Scan for the cell matching the given text and deliver its (X, Y) coordinate at center. 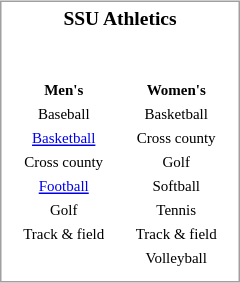
SSU Athletics (120, 18)
Men's Baseball Basketball Cross county Football Golf Track & field (64, 166)
Women's Basketball Cross county Golf Softball Tennis Track & field Volleyball (177, 166)
Football (64, 186)
Women's (176, 90)
Volleyball (176, 258)
Baseball (64, 114)
Men's (64, 90)
Softball (176, 186)
Tennis (176, 210)
Men's Baseball Basketball Cross county Football Golf Track & field Women's Basketball Cross county Golf Softball Tennis Track & field Volleyball (120, 156)
